From the cell containing the given text, extract its center point as (x, y) coordinate. 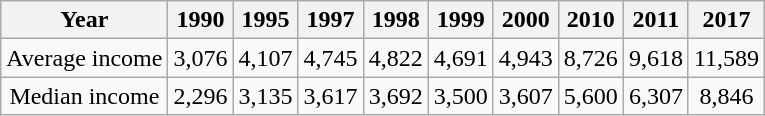
3,607 (526, 96)
Year (84, 20)
4,943 (526, 58)
4,691 (460, 58)
2000 (526, 20)
2011 (656, 20)
3,500 (460, 96)
Average income (84, 58)
2,296 (200, 96)
11,589 (726, 58)
2010 (590, 20)
6,307 (656, 96)
1990 (200, 20)
4,745 (330, 58)
3,135 (266, 96)
3,076 (200, 58)
8,846 (726, 96)
4,822 (396, 58)
1999 (460, 20)
3,692 (396, 96)
9,618 (656, 58)
5,600 (590, 96)
1997 (330, 20)
Median income (84, 96)
4,107 (266, 58)
1998 (396, 20)
8,726 (590, 58)
3,617 (330, 96)
2017 (726, 20)
1995 (266, 20)
